Return the (x, y) coordinate for the center point of the cell that contains the specified text.  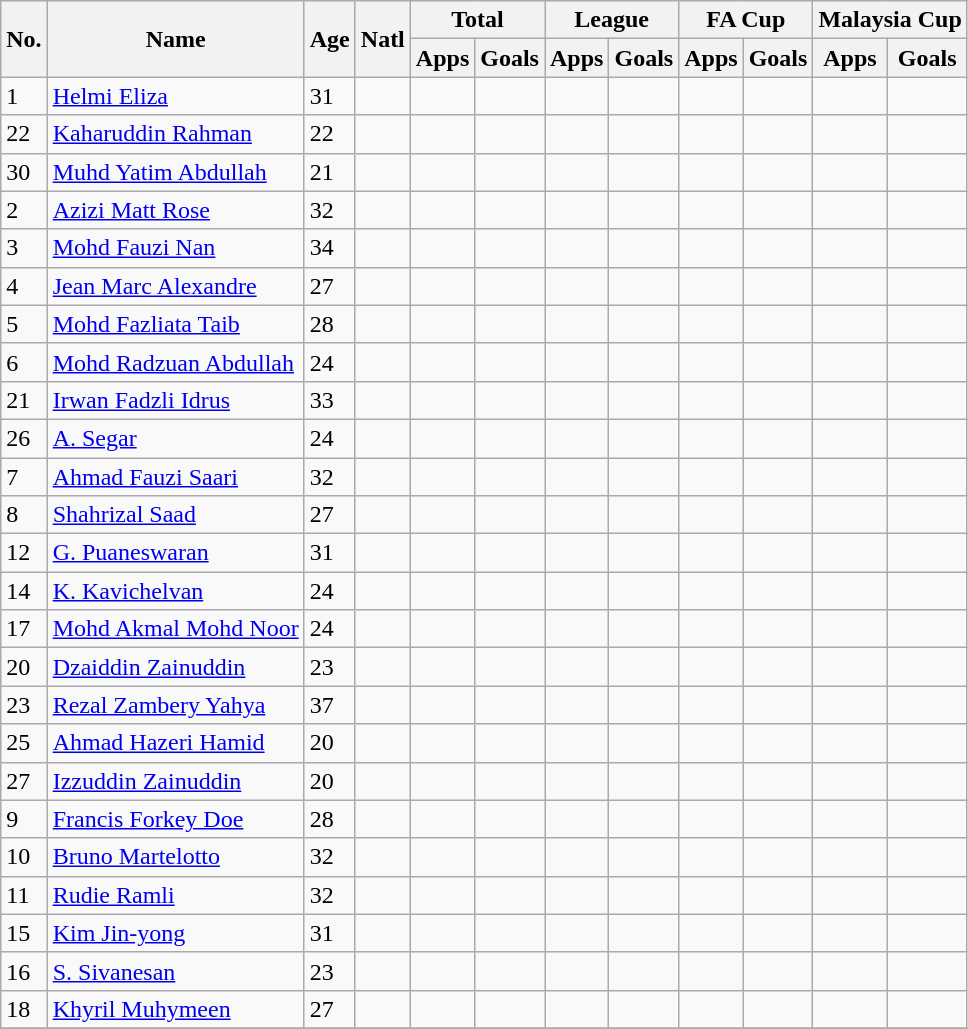
FA Cup (746, 20)
Shahrizal Saad (176, 515)
Muhd Yatim Abdullah (176, 172)
Ahmad Hazeri Hamid (176, 743)
Age (330, 39)
17 (24, 629)
No. (24, 39)
Azizi Matt Rose (176, 210)
Total (477, 20)
5 (24, 324)
15 (24, 933)
Jean Marc Alexandre (176, 286)
Malaysia Cup (890, 20)
26 (24, 438)
Mohd Fauzi Nan (176, 248)
Name (176, 39)
30 (24, 172)
Bruno Martelotto (176, 857)
7 (24, 477)
2 (24, 210)
33 (330, 400)
Dzaiddin Zainuddin (176, 667)
25 (24, 743)
34 (330, 248)
League (611, 20)
6 (24, 362)
Mohd Radzuan Abdullah (176, 362)
Kim Jin-yong (176, 933)
12 (24, 553)
Helmi Eliza (176, 96)
Francis Forkey Doe (176, 819)
S. Sivanesan (176, 971)
Rudie Ramli (176, 895)
Ahmad Fauzi Saari (176, 477)
Mohd Fazliata Taib (176, 324)
G. Puaneswaran (176, 553)
11 (24, 895)
Izzuddin Zainuddin (176, 781)
10 (24, 857)
4 (24, 286)
18 (24, 1009)
Kaharuddin Rahman (176, 134)
Khyril Muhymeen (176, 1009)
Rezal Zambery Yahya (176, 705)
16 (24, 971)
Irwan Fadzli Idrus (176, 400)
8 (24, 515)
K. Kavichelvan (176, 591)
Mohd Akmal Mohd Noor (176, 629)
14 (24, 591)
1 (24, 96)
9 (24, 819)
37 (330, 705)
Natl (382, 39)
A. Segar (176, 438)
3 (24, 248)
